Locate the cell with the specified text and output its [X, Y] center coordinate. 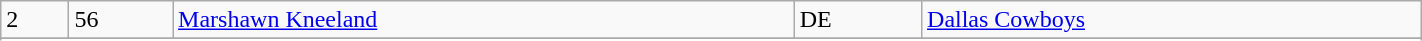
56 [121, 20]
Marshawn Kneeland [484, 20]
2 [35, 20]
DE [858, 20]
Dallas Cowboys [1172, 20]
